Identify which cell holds the provided text, then report its [x, y] central coordinate. 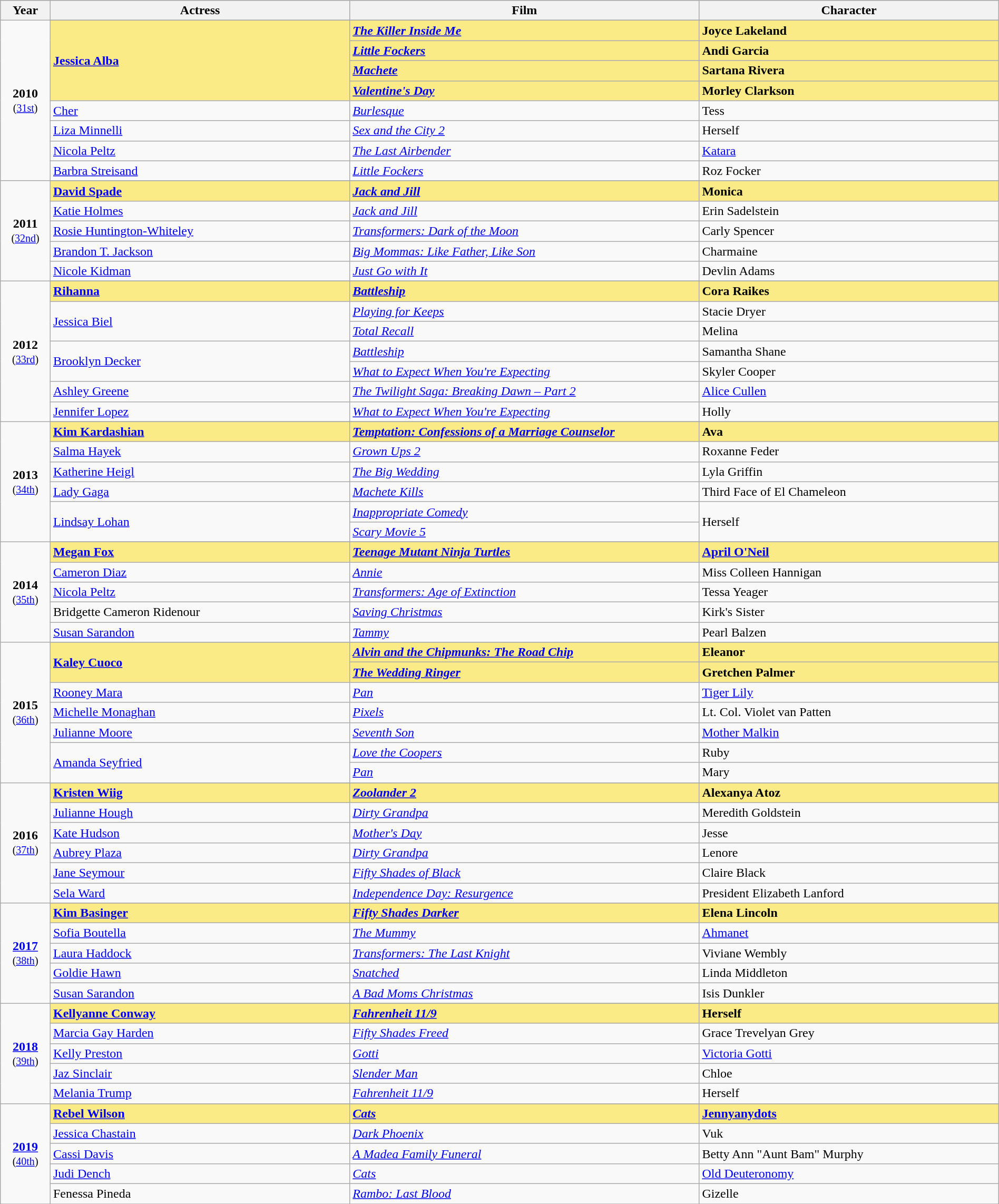
Rambo: Last Blood [525, 1193]
Character [849, 11]
Rebel Wilson [200, 1113]
Viviane Wembly [849, 953]
Kirk's Sister [849, 612]
Kim Kardashian [200, 432]
Dark Phoenix [525, 1133]
The Big Wedding [525, 472]
Gotti [525, 1053]
Machete [525, 71]
Kristen Wiig [200, 792]
Ruby [849, 752]
2010(31st) [25, 101]
Grace Trevelyan Grey [849, 1033]
2011(32nd) [25, 231]
Kate Hudson [200, 833]
Independence Day: Resurgence [525, 893]
Pixels [525, 712]
Lindsay Lohan [200, 522]
Snatched [525, 973]
Fenessa Pineda [200, 1193]
Elena Lincoln [849, 913]
Jesse [849, 833]
Alvin and the Chipmunks: The Road Chip [525, 652]
The Last Airbender [525, 151]
Eleanor [849, 652]
Ashley Greene [200, 391]
Kellyanne Conway [200, 1013]
Cher [200, 111]
Ava [849, 432]
Katherine Heigl [200, 472]
Film [525, 11]
Jessica Chastain [200, 1133]
The Mummy [525, 933]
Lady Gaga [200, 492]
Teenage Mutant Ninja Turtles [525, 552]
Barbra Streisand [200, 171]
Sartana Rivera [849, 71]
Charmaine [849, 251]
Temptation: Confessions of a Marriage Counselor [525, 432]
Isis Dunkler [849, 993]
Ahmanet [849, 933]
Katie Holmes [200, 211]
Lyla Griffin [849, 472]
Seventh Son [525, 732]
Tiger Lily [849, 692]
Nicole Kidman [200, 271]
Salma Hayek [200, 452]
Machete Kills [525, 492]
Brandon T. Jackson [200, 251]
Miss Colleen Hannigan [849, 572]
Fifty Shades Freed [525, 1033]
Sex and the City 2 [525, 131]
Claire Black [849, 873]
Amanda Seyfried [200, 762]
2014(35th) [25, 592]
Jane Seymour [200, 873]
Melina [849, 331]
Morley Clarkson [849, 91]
Joyce Lakeland [849, 31]
Chloe [849, 1073]
Scary Movie 5 [525, 532]
Goldie Hawn [200, 973]
2012(33rd) [25, 351]
Aubrey Plaza [200, 853]
Andi Garcia [849, 51]
Tessa Yeager [849, 592]
Skyler Cooper [849, 371]
Roxanne Feder [849, 452]
Marcia Gay Harden [200, 1033]
Bridgette Cameron Ridenour [200, 612]
Carly Spencer [849, 231]
Tammy [525, 632]
Third Face of El Chameleon [849, 492]
Erin Sadelstein [849, 211]
Cora Raikes [849, 291]
Alice Cullen [849, 391]
Michelle Monaghan [200, 712]
Megan Fox [200, 552]
Vuk [849, 1133]
Zoolander 2 [525, 792]
Valentine's Day [525, 91]
Roz Focker [849, 171]
Slender Man [525, 1073]
Mary [849, 772]
Rosie Huntington-Whiteley [200, 231]
Transformers: The Last Knight [525, 953]
Inappropriate Comedy [525, 512]
The Killer Inside Me [525, 31]
Year [25, 11]
2013(34th) [25, 482]
Rihanna [200, 291]
Old Deuteronomy [849, 1173]
2017(38th) [25, 953]
Mother Malkin [849, 732]
Jaz Sinclair [200, 1073]
Monica [849, 191]
Big Mommas: Like Father, Like Son [525, 251]
Kelly Preston [200, 1053]
Sela Ward [200, 893]
Jessica Alba [200, 61]
Love the Coopers [525, 752]
Pearl Balzen [849, 632]
Rooney Mara [200, 692]
A Bad Moms Christmas [525, 993]
2019(40th) [25, 1153]
Sofia Boutella [200, 933]
A Madea Family Funeral [525, 1153]
Judi Dench [200, 1173]
Jessica Biel [200, 321]
Transformers: Age of Extinction [525, 592]
Tess [849, 111]
Samantha Shane [849, 351]
Jennifer Lopez [200, 412]
2018(39th) [25, 1053]
2016(37th) [25, 843]
Fifty Shades Darker [525, 913]
Meredith Goldstein [849, 813]
Kim Basinger [200, 913]
Holly [849, 412]
Alexanya Atoz [849, 792]
Just Go with It [525, 271]
Gretchen Palmer [849, 672]
Fifty Shades of Black [525, 873]
Liza Minnelli [200, 131]
Cameron Diaz [200, 572]
Brooklyn Decker [200, 361]
Lenore [849, 853]
Total Recall [525, 331]
The Twilight Saga: Breaking Dawn – Part 2 [525, 391]
Devlin Adams [849, 271]
President Elizabeth Lanford [849, 893]
Playing for Keeps [525, 311]
Annie [525, 572]
Julianne Hough [200, 813]
Jennyanydots [849, 1113]
Kaley Cuoco [200, 662]
Betty Ann "Aunt Bam" Murphy [849, 1153]
Melania Trump [200, 1093]
The Wedding Ringer [525, 672]
April O'Neil [849, 552]
Grown Ups 2 [525, 452]
Gizelle [849, 1193]
Burlesque [525, 111]
Cassi Davis [200, 1153]
David Spade [200, 191]
Transformers: Dark of the Moon [525, 231]
Saving Christmas [525, 612]
Laura Haddock [200, 953]
Stacie Dryer [849, 311]
Lt. Col. Violet van Patten [849, 712]
Julianne Moore [200, 732]
2015(36th) [25, 712]
Mother's Day [525, 833]
Katara [849, 151]
Victoria Gotti [849, 1053]
Linda Middleton [849, 973]
Actress [200, 11]
